Output the [X, Y] coordinate of the center of the cell containing the given text.  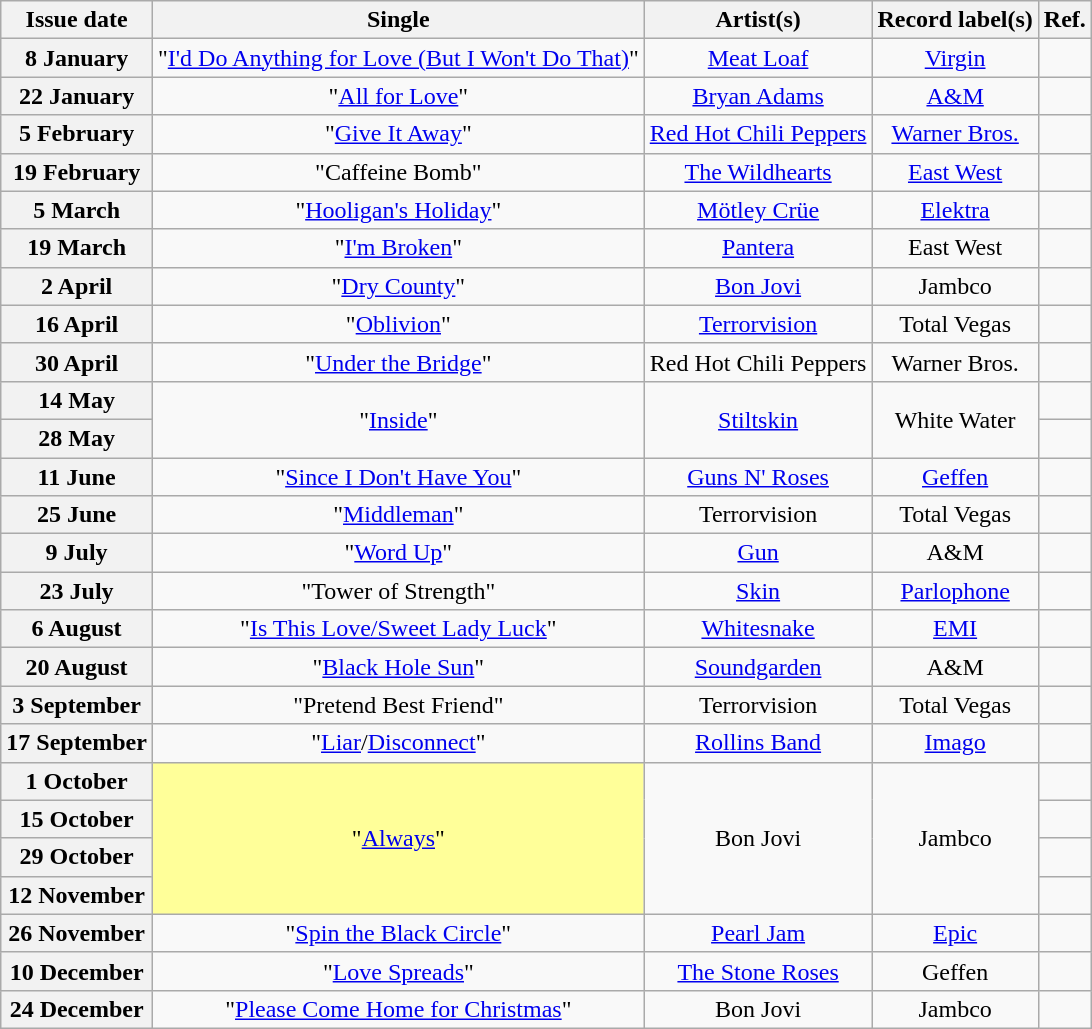
Soundgarden [758, 667]
6 August [77, 629]
Bryan Adams [758, 96]
Record label(s) [955, 20]
"Black Hole Sun" [398, 667]
2 April [77, 286]
Meat Loaf [758, 58]
Parlophone [955, 591]
14 May [77, 400]
"I'm Broken" [398, 248]
"Please Come Home for Christmas" [398, 1009]
12 November [77, 895]
24 December [77, 1009]
"Spin the Black Circle" [398, 933]
28 May [77, 438]
The Wildhearts [758, 172]
Skin [758, 591]
"Dry County" [398, 286]
Artist(s) [758, 20]
26 November [77, 933]
22 January [77, 96]
"Tower of Strength" [398, 591]
"Oblivion" [398, 324]
"Is This Love/Sweet Lady Luck" [398, 629]
Guns N' Roses [758, 477]
"Middleman" [398, 515]
29 October [77, 857]
8 January [77, 58]
15 October [77, 819]
5 February [77, 134]
"Caffeine Bomb" [398, 172]
9 July [77, 553]
"Inside" [398, 419]
20 August [77, 667]
"Word Up" [398, 553]
3 September [77, 705]
17 September [77, 743]
"Love Spreads" [398, 971]
"Liar/Disconnect" [398, 743]
19 March [77, 248]
25 June [77, 515]
30 April [77, 362]
23 July [77, 591]
Ref. [1064, 20]
"Give It Away" [398, 134]
The Stone Roses [758, 971]
Rollins Band [758, 743]
19 February [77, 172]
Gun [758, 553]
Stiltskin [758, 419]
1 October [77, 781]
"Since I Don't Have You" [398, 477]
Epic [955, 933]
5 March [77, 210]
"Under the Bridge" [398, 362]
Imago [955, 743]
"Hooligan's Holiday" [398, 210]
11 June [77, 477]
Issue date [77, 20]
Pearl Jam [758, 933]
Mötley Crüe [758, 210]
Pantera [758, 248]
"Pretend Best Friend" [398, 705]
Single [398, 20]
Elektra [955, 210]
EMI [955, 629]
Virgin [955, 58]
Whitesnake [758, 629]
White Water [955, 419]
"All for Love" [398, 96]
"I'd Do Anything for Love (But I Won't Do That)" [398, 58]
10 December [77, 971]
"Always" [398, 838]
16 April [77, 324]
